Return the (X, Y) coordinate for the center point of the cell that contains the specified text.  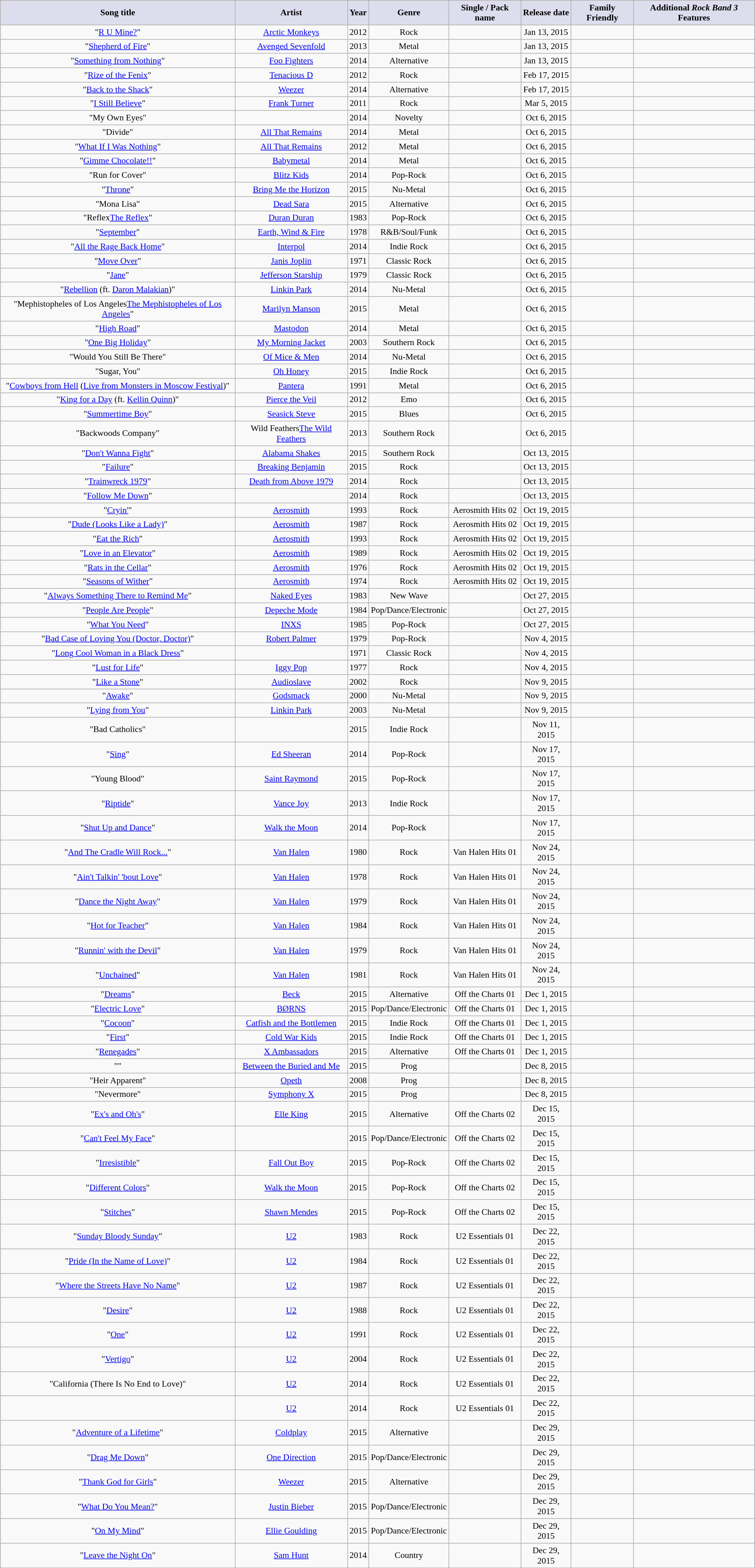
"Rebellion (ft. Daron Malakian)" (118, 289)
Additional Rock Band 3 Features (694, 13)
"ReflexThe Reflex" (118, 218)
Blues (409, 414)
Of Mice & Men (291, 357)
"Follow Me Down" (118, 496)
Duran Duran (291, 218)
X Ambassadors (291, 1051)
Foo Fighters (291, 61)
Iggy Pop (291, 667)
2008 (358, 1080)
"Irresistible" (118, 1163)
"One" (118, 1335)
"Pride (In the Name of Love)" (118, 1261)
"Rats in the Cellar" (118, 567)
Earth, Wind & Fire (291, 232)
1977 (358, 667)
Frank Turner (291, 104)
"Gimme Chocolate!!" (118, 161)
R&B/Soul/Funk (409, 232)
2002 (358, 681)
Novelty (409, 118)
"Failure" (118, 467)
"Always Something There to Remind Me" (118, 596)
"Can't Feel My Face" (118, 1138)
Dead Sara (291, 203)
"Adventure of a Lifetime" (118, 1433)
"And The Cradle Will Rock..." (118, 852)
Interpol (291, 246)
Pantera (291, 385)
Vance Joy (291, 803)
Opeth (291, 1080)
"Electric Love" (118, 1009)
Robert Palmer (291, 639)
"Cowboys from Hell (Live from Monsters in Moscow Festival)" (118, 385)
"What If I Was Nothing" (118, 146)
1976 (358, 567)
"Runnin' with the Devil" (118, 950)
"" (118, 1066)
Depeche Mode (291, 610)
Pierce the Veil (291, 400)
Avenged Sevenfold (291, 47)
"What Do You Mean?" (118, 1507)
Tenacious D (291, 75)
"First" (118, 1037)
My Morning Jacket (291, 343)
"Long Cool Woman in a Black Dress" (118, 653)
Sam Hunt (291, 1556)
"Something from Nothing" (118, 61)
"Hot for Teacher" (118, 925)
INXS (291, 624)
"Cryin'" (118, 510)
"Nevermore" (118, 1094)
"Heir Apparent" (118, 1080)
Death from Above 1979 (291, 482)
Justin Bieber (291, 1507)
1989 (358, 553)
"Leave the Night On" (118, 1556)
Genre (409, 13)
Babymetal (291, 161)
"What You Need" (118, 624)
Janis Joplin (291, 261)
"Trainwreck 1979" (118, 482)
1981 (358, 974)
"People Are People" (118, 610)
One Direction (291, 1457)
Ed Sheeran (291, 754)
"Young Blood" (118, 779)
Ellie Goulding (291, 1531)
"Run for Cover" (118, 175)
"Shut Up and Dance" (118, 828)
"King for a Day (ft. Kellin Quinn)" (118, 400)
"Seasons of Wither" (118, 582)
"Dance the Night Away" (118, 901)
Mastodon (291, 328)
Between the Buried and Me (291, 1066)
"Rize of the Fenix" (118, 75)
"All the Rage Back Home" (118, 246)
"Move Over" (118, 261)
"Jane" (118, 275)
"Mephistopheles of Los AngelesThe Mephistopheles of Los Angeles" (118, 309)
Beck (291, 994)
1985 (358, 624)
"Mona Lisa" (118, 203)
"Sing" (118, 754)
"Shepherd of Fire" (118, 47)
"Desire" (118, 1310)
"Ain't Talkin' 'bout Love" (118, 877)
Artist (291, 13)
BØRNS (291, 1009)
"Drag Me Down" (118, 1457)
Mar 5, 2015 (546, 104)
Song title (118, 13)
1974 (358, 582)
"Renegades" (118, 1051)
Cold War Kids (291, 1037)
"I Still Believe" (118, 104)
"Different Colors" (118, 1187)
"Cocoon" (118, 1023)
"September" (118, 232)
"Eat the Rich" (118, 539)
Emo (409, 400)
Catfish and the Bottlemen (291, 1023)
"Vertigo" (118, 1359)
"Thank God for Girls" (118, 1482)
Coldplay (291, 1433)
"Bad Case of Loving You (Doctor, Doctor)" (118, 639)
Blitz Kids (291, 175)
Oh Honey (291, 371)
"Summertime Boy" (118, 414)
"One Big Holiday" (118, 343)
Arctic Monkeys (291, 32)
"Sugar, You" (118, 371)
Family Friendly (603, 13)
Marilyn Manson (291, 309)
"Riptide" (118, 803)
Single / Pack name (485, 13)
2000 (358, 696)
"Sunday Bloody Sunday" (118, 1236)
Nov 11, 2015 (546, 730)
Audioslave (291, 681)
Elle King (291, 1114)
"Awake" (118, 696)
"California (There Is No End to Love)" (118, 1384)
Shawn Mendes (291, 1212)
"Backwoods Company" (118, 433)
"R U Mine?" (118, 32)
"Stitches" (118, 1212)
"Back to the Shack" (118, 89)
"On My Mind" (118, 1531)
Naked Eyes (291, 596)
"Where the Streets Have No Name" (118, 1285)
Fall Out Boy (291, 1163)
2004 (358, 1359)
Symphony X (291, 1094)
"Would You Still Be There" (118, 357)
Jefferson Starship (291, 275)
Saint Raymond (291, 779)
"Dreams" (118, 994)
Bring Me the Horizon (291, 189)
Godsmack (291, 696)
Year (358, 13)
"Lust for Life" (118, 667)
"Don't Wanna Fight" (118, 453)
"Ex's and Oh's" (118, 1114)
Wild FeathersThe Wild Feathers (291, 433)
Release date (546, 13)
2011 (358, 104)
"My Own Eyes" (118, 118)
"High Road" (118, 328)
"Unchained" (118, 974)
"Bad Catholics" (118, 730)
"Throne" (118, 189)
1988 (358, 1310)
"Love in an Elevator" (118, 553)
1980 (358, 852)
New Wave (409, 596)
"Dude (Looks Like a Lady)" (118, 524)
Alabama Shakes (291, 453)
"Lying from You" (118, 710)
Seasick Steve (291, 414)
Breaking Benjamin (291, 467)
"Like a Stone" (118, 681)
Country (409, 1556)
"Divide" (118, 132)
